Detect which cell encompasses the target text, then output its (x, y) center coordinate. 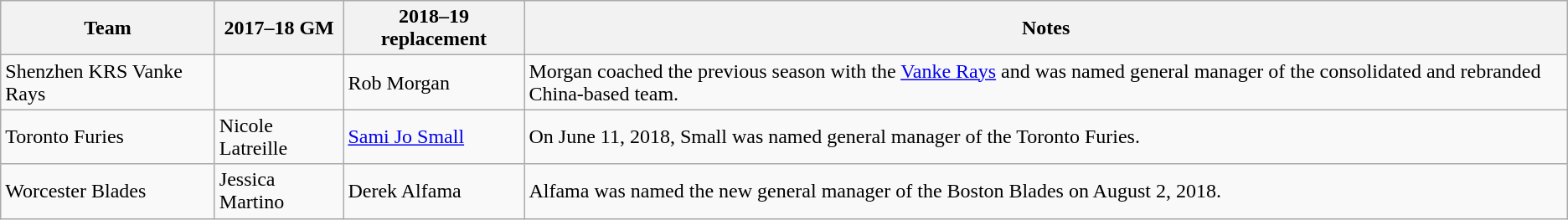
2018–19 replacement (434, 28)
Notes (1045, 28)
Nicole Latreille (279, 137)
Alfama was named the new general manager of the Boston Blades on August 2, 2018. (1045, 191)
Sami Jo Small (434, 137)
Rob Morgan (434, 82)
Derek Alfama (434, 191)
Jessica Martino (279, 191)
2017–18 GM (279, 28)
On June 11, 2018, Small was named general manager of the Toronto Furies. (1045, 137)
Toronto Furies (108, 137)
Worcester Blades (108, 191)
Team (108, 28)
Morgan coached the previous season with the Vanke Rays and was named general manager of the consolidated and rebranded China-based team. (1045, 82)
Shenzhen KRS Vanke Rays (108, 82)
